Return the (X, Y) coordinate for the center point of the cell that contains the specified text.  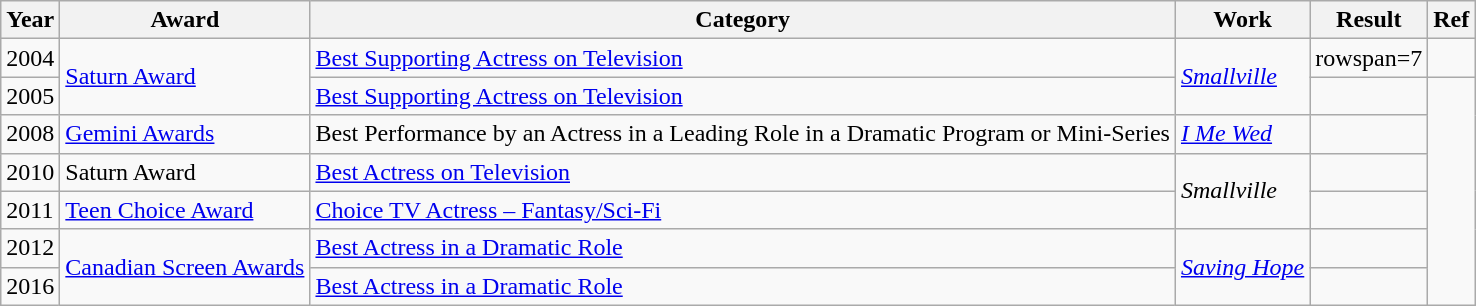
Saving Hope (1242, 267)
I Me Wed (1242, 134)
Award (185, 20)
2008 (30, 134)
Choice TV Actress – Fantasy/Sci-Fi (743, 210)
Best Performance by an Actress in a Leading Role in a Dramatic Program or Mini-Series (743, 134)
Work (1242, 20)
2011 (30, 210)
Teen Choice Award (185, 210)
Ref (1452, 20)
Result (1369, 20)
rowspan=7 (1369, 58)
Category (743, 20)
Canadian Screen Awards (185, 267)
2005 (30, 96)
2016 (30, 286)
2004 (30, 58)
Year (30, 20)
2010 (30, 172)
Best Actress on Television (743, 172)
2012 (30, 248)
Gemini Awards (185, 134)
